Provide the (x, y) coordinate of the cell's center where the given text is located.  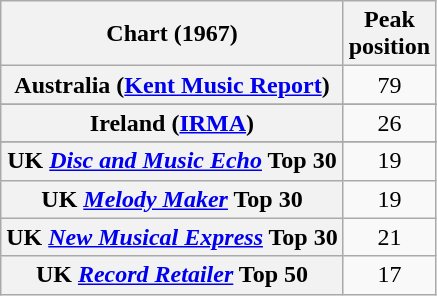
79 (389, 85)
Australia (Kent Music Report) (172, 85)
21 (389, 237)
17 (389, 275)
Chart (1967) (172, 34)
UK New Musical Express Top 30 (172, 237)
UK Record Retailer Top 50 (172, 275)
UK Disc and Music Echo Top 30 (172, 161)
26 (389, 123)
Ireland (IRMA) (172, 123)
Peakposition (389, 34)
UK Melody Maker Top 30 (172, 199)
